Return [X, Y] of the center of cell containing provided text 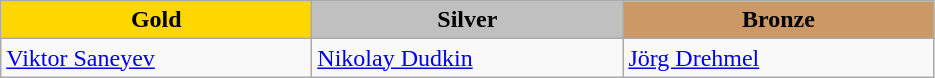
Viktor Saneyev [156, 58]
Gold [156, 20]
Bronze [778, 20]
Silver [468, 20]
Jörg Drehmel [778, 58]
Nikolay Dudkin [468, 58]
